Extract the (x, y) coordinate from the center of the cell holding the provided text.  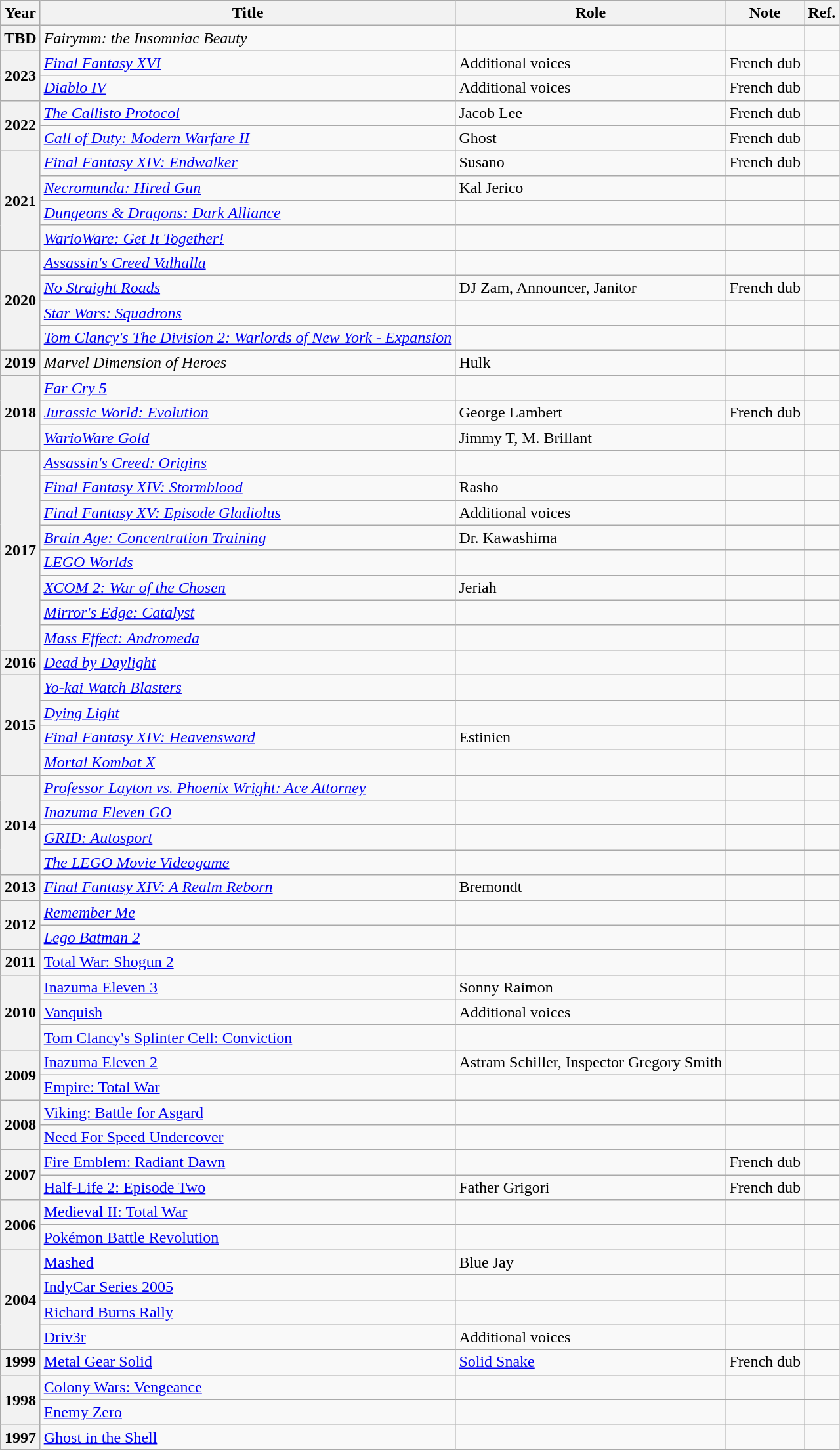
2016 (20, 662)
Dr. Kawashima (591, 538)
2006 (20, 1225)
Total War: Shogun 2 (248, 962)
2010 (20, 1012)
2013 (20, 887)
Pokémon Battle Revolution (248, 1237)
2014 (20, 825)
2018 (20, 413)
Remember Me (248, 912)
Brain Age: Concentration Training (248, 538)
Richard Burns Rally (248, 1312)
TBD (20, 38)
Enemy Zero (248, 1412)
Fairymm: the Insomniac Beauty (248, 38)
2012 (20, 925)
LEGO Worlds (248, 563)
1998 (20, 1399)
2021 (20, 200)
Dungeons & Dragons: Dark Alliance (248, 213)
Final Fantasy XIV: Heavensward (248, 738)
Ghost in the Shell (248, 1437)
Dying Light (248, 712)
1997 (20, 1437)
Sonny Raimon (591, 987)
IndyCar Series 2005 (248, 1287)
Diablo IV (248, 88)
2009 (20, 1075)
Necromunda: Hired Gun (248, 188)
Jeriah (591, 587)
Medieval II: Total War (248, 1212)
WarioWare Gold (248, 438)
2011 (20, 962)
Yo-kai Watch Blasters (248, 687)
Lego Batman 2 (248, 937)
Inazuma Eleven GO (248, 813)
Solid Snake (591, 1362)
Role (591, 13)
Driv3r (248, 1337)
XCOM 2: War of the Chosen (248, 587)
Vanquish (248, 1012)
Metal Gear Solid (248, 1362)
Rasho (591, 488)
Hulk (591, 363)
Blue Jay (591, 1262)
Tom Clancy's The Division 2: Warlords of New York - Expansion (248, 338)
Assassin's Creed: Origins (248, 463)
Fire Emblem: Radiant Dawn (248, 1162)
The LEGO Movie Videogame (248, 863)
Marvel Dimension of Heroes (248, 363)
Star Wars: Squadrons (248, 313)
Ghost (591, 138)
Mortal Kombat X (248, 763)
2022 (20, 125)
Year (20, 13)
2019 (20, 363)
Note (765, 13)
Title (248, 13)
Viking: Battle for Asgard (248, 1113)
Far Cry 5 (248, 388)
Jacob Lee (591, 113)
2004 (20, 1300)
Final Fantasy XV: Episode Gladiolus (248, 513)
No Straight Roads (248, 288)
Mashed (248, 1262)
Empire: Total War (248, 1087)
Final Fantasy XIV: Stormblood (248, 488)
Final Fantasy XIV: A Realm Reborn (248, 887)
Jurassic World: Evolution (248, 413)
2008 (20, 1125)
WarioWare: Get It Together! (248, 238)
Dead by Daylight (248, 662)
Ref. (822, 13)
The Callisto Protocol (248, 113)
George Lambert (591, 413)
Estinien (591, 738)
Colony Wars: Vengeance (248, 1387)
Jimmy T, M. Brillant (591, 438)
2015 (20, 725)
Final Fantasy XIV: Endwalker (248, 163)
2020 (20, 300)
Bremondt (591, 887)
Half-Life 2: Episode Two (248, 1187)
Inazuma Eleven 3 (248, 987)
GRID: Autosport (248, 838)
Mirror's Edge: Catalyst (248, 612)
Professor Layton vs. Phoenix Wright: Ace Attorney (248, 788)
1999 (20, 1362)
DJ Zam, Announcer, Janitor (591, 288)
Kal Jerico (591, 188)
Call of Duty: Modern Warfare II (248, 138)
2017 (20, 550)
Need For Speed Undercover (248, 1138)
Mass Effect: Andromeda (248, 637)
Final Fantasy XVI (248, 63)
Astram Schiller, Inspector Gregory Smith (591, 1062)
2023 (20, 75)
Inazuma Eleven 2 (248, 1062)
Assassin's Creed Valhalla (248, 263)
Tom Clancy's Splinter Cell: Conviction (248, 1037)
Father Grigori (591, 1187)
Susano (591, 163)
2007 (20, 1175)
